Provide the (X, Y) coordinate of the cell's center where the given text is located.  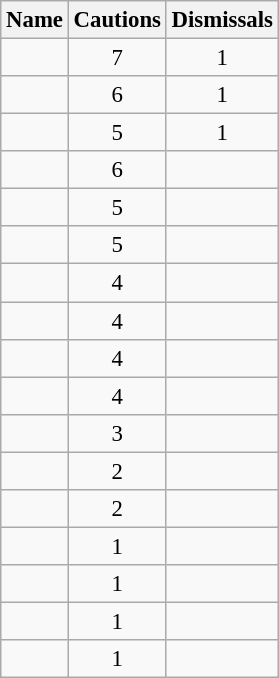
Name (35, 20)
3 (117, 433)
7 (117, 58)
Cautions (117, 20)
Dismissals (222, 20)
